Detect which cell encompasses the target text, then output its [x, y] center coordinate. 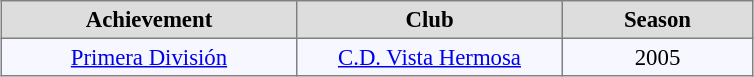
2005 [657, 57]
Achievement [149, 20]
Primera División [149, 57]
C.D. Vista Hermosa [430, 57]
Season [657, 20]
Club [430, 20]
